From the cell containing the given text, extract its center point as [X, Y] coordinate. 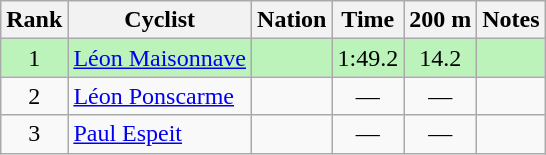
Rank [34, 20]
Paul Espeit [160, 134]
Time [368, 20]
2 [34, 96]
14.2 [440, 58]
Nation [292, 20]
1 [34, 58]
Notes [511, 20]
3 [34, 134]
Léon Maisonnave [160, 58]
Cyclist [160, 20]
200 m [440, 20]
1:49.2 [368, 58]
Léon Ponscarme [160, 96]
